Identify which cell holds the provided text, then report its (X, Y) central coordinate. 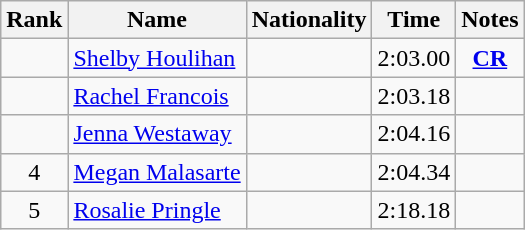
Name (157, 20)
Time (414, 20)
CR (490, 58)
2:18.18 (414, 210)
2:03.00 (414, 58)
5 (34, 210)
2:04.16 (414, 134)
2:03.18 (414, 96)
Jenna Westaway (157, 134)
Rank (34, 20)
Shelby Houlihan (157, 58)
Rosalie Pringle (157, 210)
4 (34, 172)
2:04.34 (414, 172)
Megan Malasarte (157, 172)
Notes (490, 20)
Nationality (309, 20)
Rachel Francois (157, 96)
